Capture the cell that displays the provided text and extract its [x, y] central coordinate. 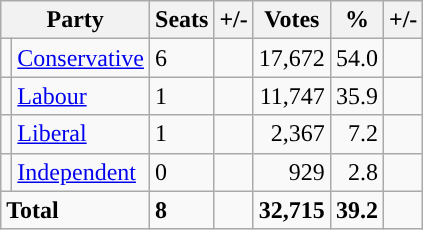
Total [76, 210]
2,367 [292, 134]
929 [292, 172]
6 [182, 58]
Seats [182, 20]
11,747 [292, 96]
39.2 [356, 210]
Independent [81, 172]
35.9 [356, 96]
7.2 [356, 134]
Conservative [81, 58]
Labour [81, 96]
Liberal [81, 134]
32,715 [292, 210]
17,672 [292, 58]
2.8 [356, 172]
0 [182, 172]
8 [182, 210]
% [356, 20]
Party [76, 20]
54.0 [356, 58]
Votes [292, 20]
